Output the [X, Y] coordinate of the center of the cell containing the given text.  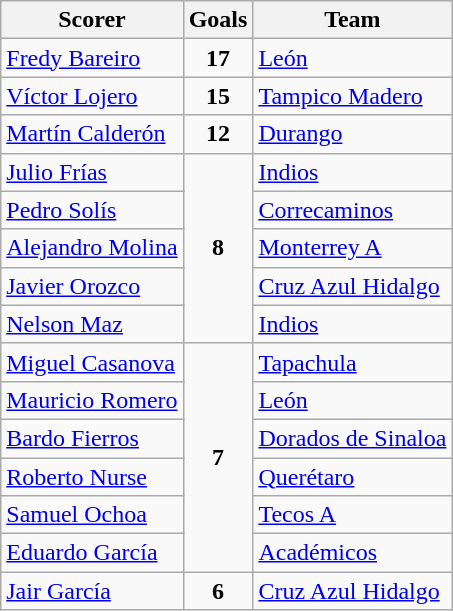
Académicos [352, 553]
Julio Frías [92, 172]
6 [218, 591]
Alejandro Molina [92, 248]
Team [352, 20]
Goals [218, 20]
Pedro Solís [92, 210]
Fredy Bareiro [92, 58]
Samuel Ochoa [92, 515]
12 [218, 134]
Mauricio Romero [92, 400]
Martín Calderón [92, 134]
Eduardo García [92, 553]
Durango [352, 134]
Correcaminos [352, 210]
Tecos A [352, 515]
Tapachula [352, 362]
8 [218, 248]
Nelson Maz [92, 324]
7 [218, 457]
Víctor Lojero [92, 96]
Scorer [92, 20]
15 [218, 96]
Monterrey A [352, 248]
17 [218, 58]
Roberto Nurse [92, 477]
Javier Orozco [92, 286]
Bardo Fierros [92, 438]
Dorados de Sinaloa [352, 438]
Jair García [92, 591]
Tampico Madero [352, 96]
Querétaro [352, 477]
Miguel Casanova [92, 362]
